Identify which cell holds the provided text, then report its (x, y) central coordinate. 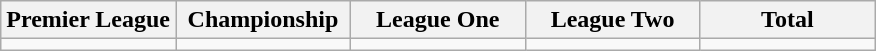
League Two (612, 20)
Premier League (88, 20)
Championship (264, 20)
Total (788, 20)
League One (438, 20)
